For the text-containing cell, return its midpoint in (x, y) coordinate format. 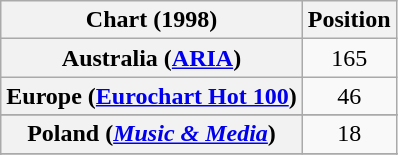
Poland (Music & Media) (152, 134)
Chart (1998) (152, 20)
165 (349, 58)
Position (349, 20)
46 (349, 96)
18 (349, 134)
Europe (Eurochart Hot 100) (152, 96)
Australia (ARIA) (152, 58)
